Provide the (x, y) coordinate of the cell's center where the given text is located.  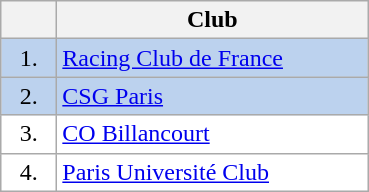
Racing Club de France (212, 58)
3. (29, 134)
Paris Université Club (212, 172)
2. (29, 96)
1. (29, 58)
4. (29, 172)
Club (212, 20)
CO Billancourt (212, 134)
CSG Paris (212, 96)
